Locate the cell with the specified text and output its [X, Y] center coordinate. 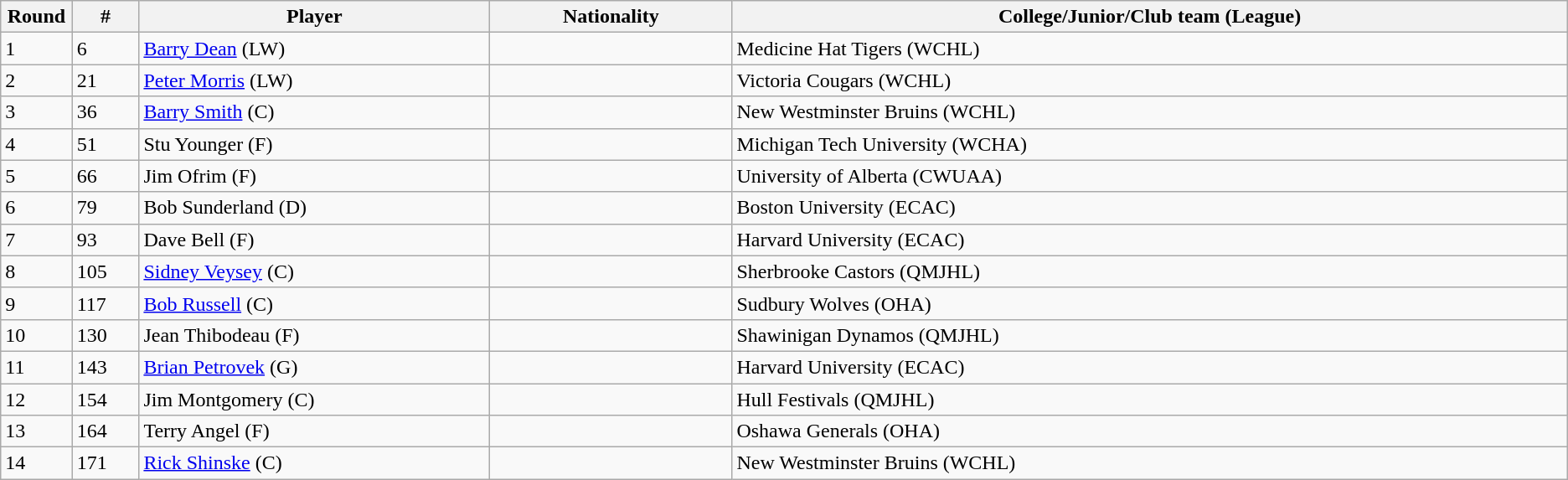
Peter Morris (LW) [315, 80]
8 [37, 271]
Player [315, 17]
9 [37, 303]
Brian Petrovek (G) [315, 367]
13 [37, 431]
117 [106, 303]
143 [106, 367]
University of Alberta (CWUAA) [1149, 176]
Rick Shinske (C) [315, 463]
Michigan Tech University (WCHA) [1149, 144]
14 [37, 463]
Round [37, 17]
130 [106, 335]
11 [37, 367]
93 [106, 240]
164 [106, 431]
Boston University (ECAC) [1149, 208]
105 [106, 271]
2 [37, 80]
51 [106, 144]
# [106, 17]
Sidney Veysey (C) [315, 271]
Barry Smith (C) [315, 112]
Stu Younger (F) [315, 144]
Terry Angel (F) [315, 431]
Jean Thibodeau (F) [315, 335]
Jim Ofrim (F) [315, 176]
10 [37, 335]
36 [106, 112]
154 [106, 400]
Bob Russell (C) [315, 303]
Shawinigan Dynamos (QMJHL) [1149, 335]
Nationality [611, 17]
Sherbrooke Castors (QMJHL) [1149, 271]
Victoria Cougars (WCHL) [1149, 80]
Hull Festivals (QMJHL) [1149, 400]
3 [37, 112]
Dave Bell (F) [315, 240]
Oshawa Generals (OHA) [1149, 431]
79 [106, 208]
4 [37, 144]
Medicine Hat Tigers (WCHL) [1149, 49]
College/Junior/Club team (League) [1149, 17]
1 [37, 49]
5 [37, 176]
Bob Sunderland (D) [315, 208]
21 [106, 80]
7 [37, 240]
Barry Dean (LW) [315, 49]
171 [106, 463]
66 [106, 176]
12 [37, 400]
Jim Montgomery (C) [315, 400]
Sudbury Wolves (OHA) [1149, 303]
